Scan for the cell matching the given text and deliver its [x, y] coordinate at center. 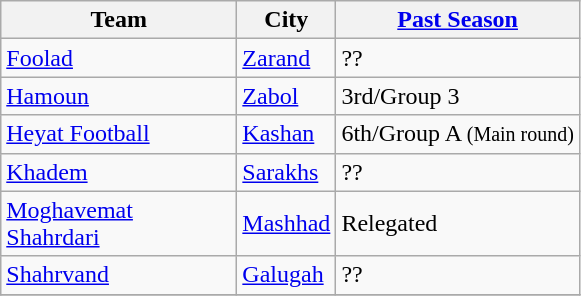
Foolad [119, 58]
Mashhad [286, 224]
Zabol [286, 96]
Zarand [286, 58]
Relegated [458, 224]
City [286, 20]
Sarakhs [286, 172]
Moghavemat Shahrdari [119, 224]
Past Season [458, 20]
Shahrvand [119, 275]
Team [119, 20]
Galugah [286, 275]
Heyat Football [119, 134]
Hamoun [119, 96]
Khadem [119, 172]
3rd/Group 3 [458, 96]
Kashan [286, 134]
6th/Group A (Main round) [458, 134]
